Detect which cell encompasses the target text, then output its (X, Y) center coordinate. 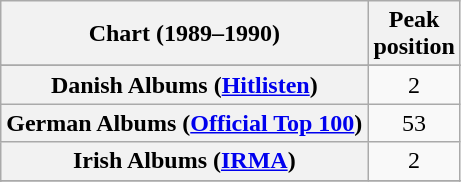
German Albums (Official Top 100) (184, 123)
Irish Albums (IRMA) (184, 161)
Danish Albums (Hitlisten) (184, 85)
53 (414, 123)
Peakposition (414, 34)
Chart (1989–1990) (184, 34)
